Identify which cell holds the provided text, then report its (x, y) central coordinate. 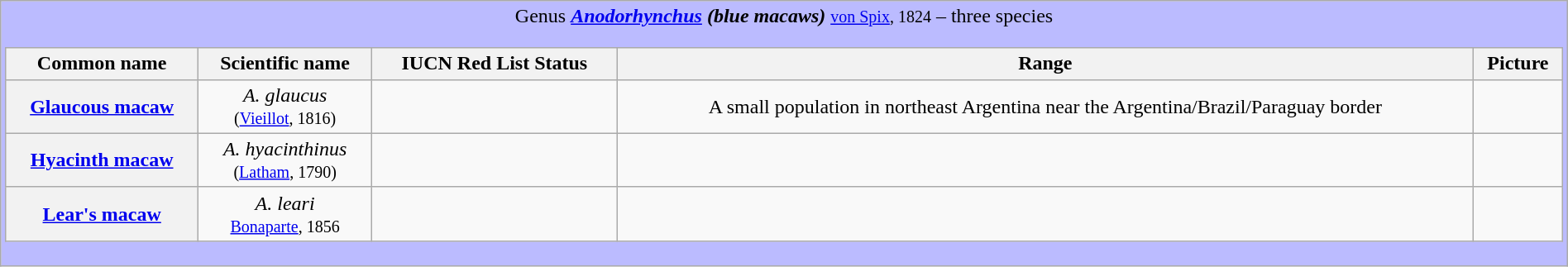
A. glaucus (Vieillot, 1816) (284, 106)
Lear's macaw (102, 213)
Scientific name (284, 64)
Glaucous macaw (102, 106)
Range (1045, 64)
Common name (102, 64)
IUCN Red List Status (495, 64)
A small population in northeast Argentina near the Argentina/Brazil/Paraguay border (1045, 106)
A. leari Bonaparte, 1856 (284, 213)
A. hyacinthinus (Latham, 1790) (284, 160)
Picture (1518, 64)
Hyacinth macaw (102, 160)
